Identify which cell holds the provided text, then report its [x, y] central coordinate. 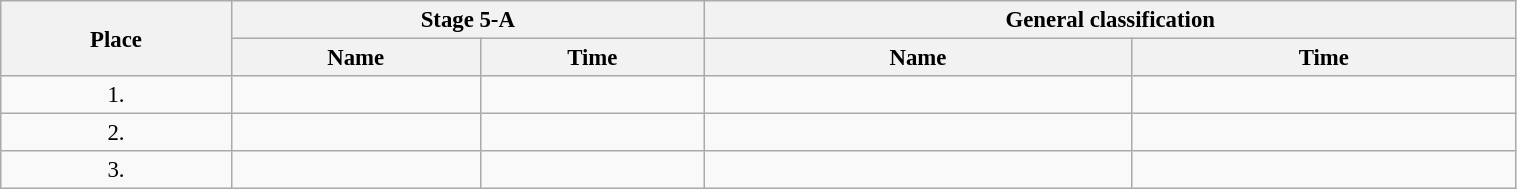
3. [116, 170]
1. [116, 95]
2. [116, 133]
Stage 5-A [468, 20]
Place [116, 38]
General classification [1110, 20]
